Extract the [X, Y] coordinate from the center of the cell holding the provided text.  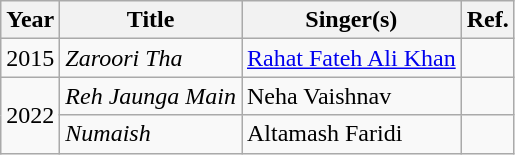
2022 [30, 115]
Reh Jaunga Main [151, 96]
Ref. [488, 20]
Rahat Fateh Ali Khan [352, 58]
Altamash Faridi [352, 134]
Zaroori Tha [151, 58]
Numaish [151, 134]
Singer(s) [352, 20]
2015 [30, 58]
Year [30, 20]
Neha Vaishnav [352, 96]
Title [151, 20]
